Pinpoint the cell where the given text exists, returning its (X, Y) midpoint coordinate. 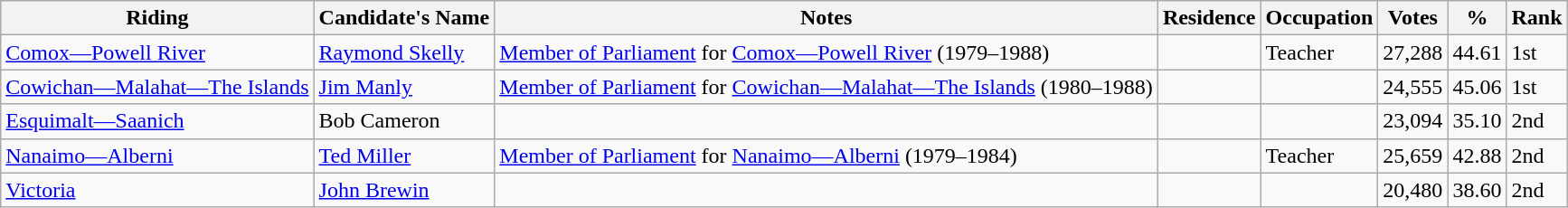
35.10 (1478, 121)
Riding (157, 18)
Notes (827, 18)
Member of Parliament for Comox—Powell River (1979–1988) (827, 52)
20,480 (1412, 190)
23,094 (1412, 121)
Cowichan—Malahat—The Islands (157, 87)
Nanaimo—Alberni (157, 156)
Raymond Skelly (404, 52)
Comox—Powell River (157, 52)
42.88 (1478, 156)
% (1478, 18)
Jim Manly (404, 87)
Candidate's Name (404, 18)
Bob Cameron (404, 121)
27,288 (1412, 52)
Votes (1412, 18)
Esquimalt—Saanich (157, 121)
John Brewin (404, 190)
45.06 (1478, 87)
Occupation (1319, 18)
24,555 (1412, 87)
38.60 (1478, 190)
44.61 (1478, 52)
Rank (1537, 18)
Residence (1209, 18)
Victoria (157, 190)
Member of Parliament for Nanaimo—Alberni (1979–1984) (827, 156)
Ted Miller (404, 156)
25,659 (1412, 156)
Member of Parliament for Cowichan—Malahat—The Islands (1980–1988) (827, 87)
